From the cell containing the given text, extract its center point as [X, Y] coordinate. 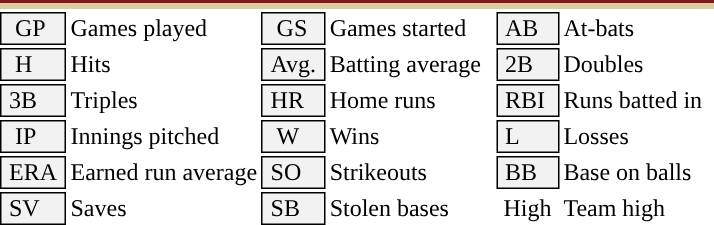
ERA [33, 172]
Home runs [410, 100]
Games started [410, 28]
Wins [410, 136]
H [33, 64]
Avg. [294, 64]
Innings pitched [164, 136]
3B [33, 100]
GS [294, 28]
Earned run average [164, 172]
2B [528, 64]
BB [528, 172]
HR [294, 100]
Saves [164, 208]
AB [528, 28]
L [528, 136]
Strikeouts [410, 172]
Stolen bases [410, 208]
Triples [164, 100]
W [294, 136]
SV [33, 208]
Base on balls [638, 172]
SB [294, 208]
GP [33, 28]
SO [294, 172]
Doubles [638, 64]
Hits [164, 64]
IP [33, 136]
At-bats [638, 28]
High [528, 208]
RBI [528, 100]
Runs batted in [638, 100]
Team high [638, 208]
Losses [638, 136]
Games played [164, 28]
Batting average [410, 64]
